Output the [X, Y] coordinate of the center of the cell containing the given text.  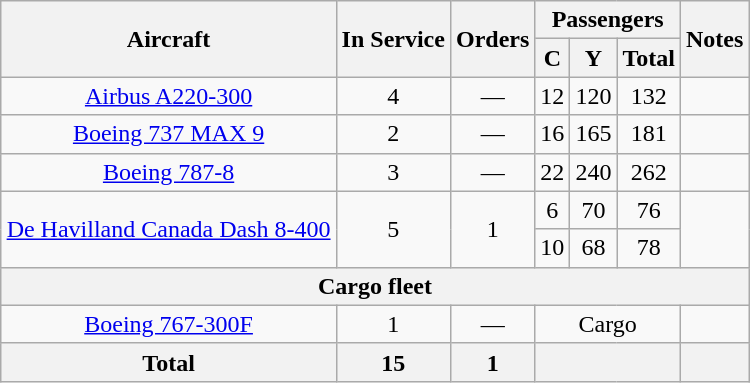
6 [552, 210]
2 [393, 134]
120 [594, 96]
C [552, 58]
Boeing 767-300F [168, 324]
15 [393, 362]
Cargo fleet [375, 286]
240 [594, 172]
4 [393, 96]
181 [649, 134]
262 [649, 172]
22 [552, 172]
Airbus A220-300 [168, 96]
Orders [492, 39]
In Service [393, 39]
5 [393, 229]
70 [594, 210]
Boeing 737 MAX 9 [168, 134]
Aircraft [168, 39]
Passengers [608, 20]
76 [649, 210]
De Havilland Canada Dash 8-400 [168, 229]
165 [594, 134]
Y [594, 58]
Notes [714, 39]
68 [594, 248]
3 [393, 172]
12 [552, 96]
Boeing 787-8 [168, 172]
132 [649, 96]
16 [552, 134]
78 [649, 248]
10 [552, 248]
Cargo [608, 324]
